Output the [x, y] coordinate of the center of the cell containing the given text.  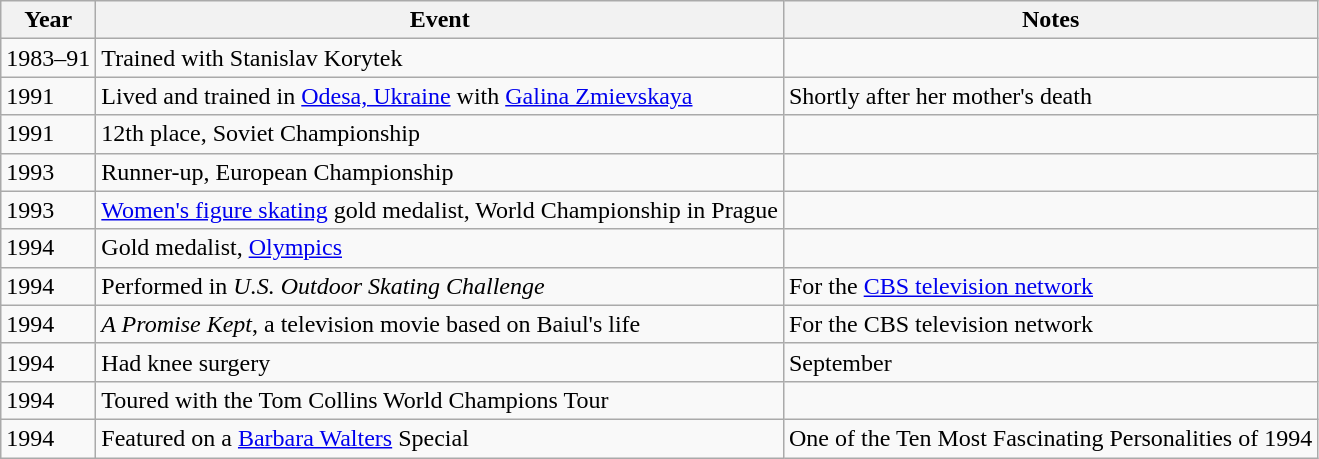
Gold medalist, Olympics [440, 248]
1983–91 [48, 58]
Performed in U.S. Outdoor Skating Challenge [440, 286]
Year [48, 20]
Runner-up, European Championship [440, 172]
Toured with the Tom Collins World Champions Tour [440, 400]
Notes [1050, 20]
Event [440, 20]
One of the Ten Most Fascinating Personalities of 1994 [1050, 438]
12th place, Soviet Championship [440, 134]
Featured on a Barbara Walters Special [440, 438]
Trained with Stanislav Korytek [440, 58]
Had knee surgery [440, 362]
Shortly after her mother's death [1050, 96]
A Promise Kept, a television movie based on Baiul's life [440, 324]
September [1050, 362]
Lived and trained in Odesa, Ukraine with Galina Zmievskaya [440, 96]
Women's figure skating gold medalist, World Championship in Prague [440, 210]
